Locate the cell with the specified text and output its [X, Y] center coordinate. 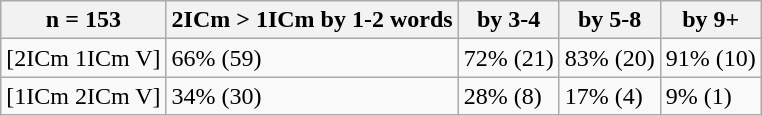
2ICm > 1ICm by 1-2 words [312, 20]
72% (21) [508, 58]
17% (4) [610, 96]
by 5-8 [610, 20]
[1ICm 2ICm V] [84, 96]
66% (59) [312, 58]
28% (8) [508, 96]
34% (30) [312, 96]
83% (20) [610, 58]
91% (10) [710, 58]
[2ICm 1ICm V] [84, 58]
9% (1) [710, 96]
by 9+ [710, 20]
n = 153 [84, 20]
by 3-4 [508, 20]
